Return [X, Y] of the center of cell containing provided text 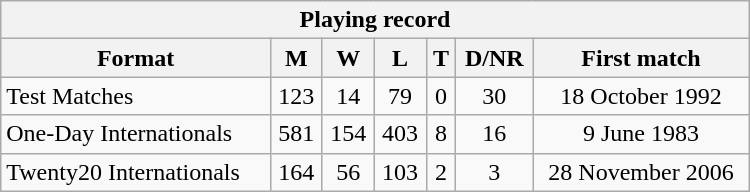
9 June 1983 [642, 134]
14 [348, 96]
2 [441, 172]
W [348, 58]
28 November 2006 [642, 172]
103 [400, 172]
Twenty20 Internationals [136, 172]
Playing record [375, 20]
Format [136, 58]
30 [494, 96]
0 [441, 96]
First match [642, 58]
T [441, 58]
79 [400, 96]
One-Day Internationals [136, 134]
164 [296, 172]
8 [441, 134]
581 [296, 134]
56 [348, 172]
403 [400, 134]
154 [348, 134]
D/NR [494, 58]
M [296, 58]
16 [494, 134]
18 October 1992 [642, 96]
123 [296, 96]
Test Matches [136, 96]
L [400, 58]
3 [494, 172]
